Extract the (x, y) coordinate from the center of the cell holding the provided text.  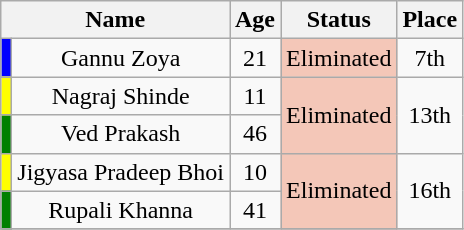
Jigyasa Pradeep Bhoi (121, 172)
7th (430, 58)
Gannu Zoya (121, 58)
Name (116, 20)
16th (430, 191)
21 (256, 58)
Status (339, 20)
Place (430, 20)
13th (430, 115)
Ved Prakash (121, 134)
46 (256, 134)
Nagraj Shinde (121, 96)
11 (256, 96)
10 (256, 172)
41 (256, 210)
Rupali Khanna (121, 210)
Age (256, 20)
